Search for the cell housing the specified text and yield its (x, y) center coordinate. 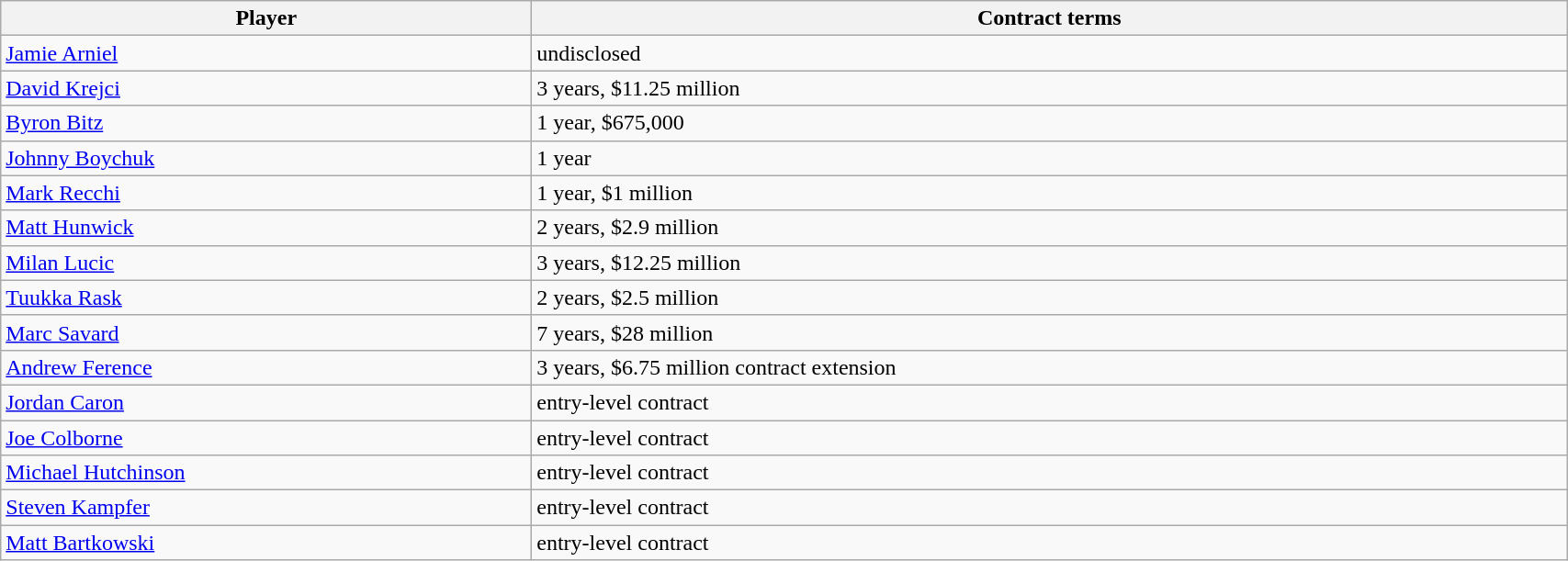
Jamie Arniel (266, 53)
Joe Colborne (266, 438)
Johnny Boychuk (266, 158)
Byron Bitz (266, 123)
3 years, $12.25 million (1049, 263)
Tuukka Rask (266, 297)
Contract terms (1049, 18)
3 years, $6.75 million contract extension (1049, 367)
1 year, $675,000 (1049, 123)
2 years, $2.5 million (1049, 297)
Matt Hunwick (266, 228)
undisclosed (1049, 53)
Matt Bartkowski (266, 543)
Michael Hutchinson (266, 473)
Andrew Ference (266, 367)
David Krejci (266, 88)
1 year, $1 million (1049, 193)
Marc Savard (266, 332)
Mark Recchi (266, 193)
Player (266, 18)
2 years, $2.9 million (1049, 228)
3 years, $11.25 million (1049, 88)
7 years, $28 million (1049, 332)
Jordan Caron (266, 402)
1 year (1049, 158)
Steven Kampfer (266, 508)
Milan Lucic (266, 263)
